Identify which cell holds the provided text, then report its [X, Y] central coordinate. 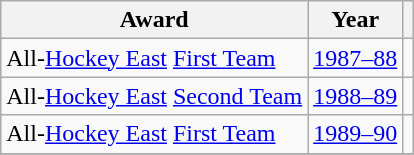
Award [154, 20]
Year [356, 20]
1987–88 [356, 58]
All-Hockey East Second Team [154, 96]
1989–90 [356, 134]
1988–89 [356, 96]
